From the cell containing the given text, extract its center point as [X, Y] coordinate. 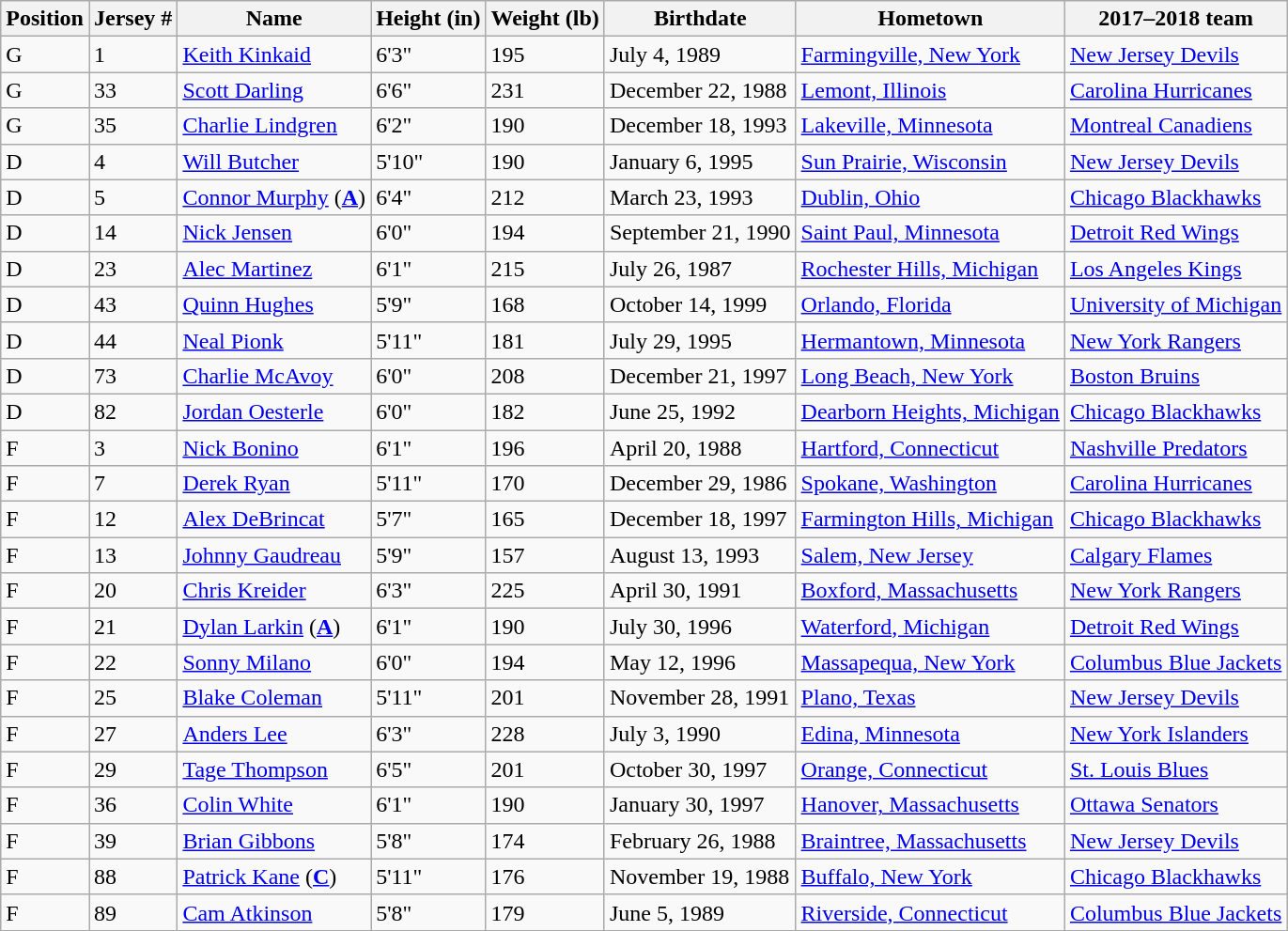
March 23, 1993 [700, 197]
June 5, 1989 [700, 912]
Keith Kinkaid [274, 54]
December 29, 1986 [700, 484]
73 [132, 376]
Riverside, Connecticut [930, 912]
May 12, 1996 [700, 662]
Will Butcher [274, 162]
43 [132, 304]
23 [132, 269]
November 19, 1988 [700, 877]
St. Louis Blues [1175, 769]
Sonny Milano [274, 662]
176 [545, 877]
215 [545, 269]
Colin White [274, 805]
Spokane, Washington [930, 484]
New York Islanders [1175, 734]
January 30, 1997 [700, 805]
36 [132, 805]
Quinn Hughes [274, 304]
Tage Thompson [274, 769]
12 [132, 520]
89 [132, 912]
Weight (lb) [545, 19]
88 [132, 877]
Farmingville, New York [930, 54]
October 14, 1999 [700, 304]
June 25, 1992 [700, 411]
39 [132, 841]
157 [545, 555]
Jordan Oesterle [274, 411]
Dylan Larkin (A) [274, 627]
Anders Lee [274, 734]
Hanover, Massachusetts [930, 805]
29 [132, 769]
Brian Gibbons [274, 841]
September 21, 1990 [700, 233]
6'6" [428, 90]
Orlando, Florida [930, 304]
Boxford, Massachusetts [930, 591]
208 [545, 376]
Braintree, Massachusetts [930, 841]
196 [545, 448]
Buffalo, New York [930, 877]
195 [545, 54]
Lemont, Illinois [930, 90]
170 [545, 484]
Derek Ryan [274, 484]
July 4, 1989 [700, 54]
6'5" [428, 769]
Long Beach, New York [930, 376]
Plano, Texas [930, 698]
October 30, 1997 [700, 769]
5'7" [428, 520]
April 20, 1988 [700, 448]
Dublin, Ohio [930, 197]
2017–2018 team [1175, 19]
Cam Atkinson [274, 912]
3 [132, 448]
179 [545, 912]
6'4" [428, 197]
21 [132, 627]
82 [132, 411]
27 [132, 734]
April 30, 1991 [700, 591]
Patrick Kane (C) [274, 877]
168 [545, 304]
Scott Darling [274, 90]
Chris Kreider [274, 591]
5'10" [428, 162]
13 [132, 555]
Jersey # [132, 19]
Ottawa Senators [1175, 805]
Farmington Hills, Michigan [930, 520]
25 [132, 698]
July 26, 1987 [700, 269]
Height (in) [428, 19]
181 [545, 340]
Boston Bruins [1175, 376]
Alex DeBrincat [274, 520]
Hometown [930, 19]
Rochester Hills, Michigan [930, 269]
6'2" [428, 126]
14 [132, 233]
33 [132, 90]
Nick Jensen [274, 233]
Waterford, Michigan [930, 627]
Dearborn Heights, Michigan [930, 411]
August 13, 1993 [700, 555]
Hartford, Connecticut [930, 448]
Sun Prairie, Wisconsin [930, 162]
225 [545, 591]
November 28, 1991 [700, 698]
Connor Murphy (A) [274, 197]
22 [132, 662]
Johnny Gaudreau [274, 555]
Nashville Predators [1175, 448]
Calgary Flames [1175, 555]
Massapequa, New York [930, 662]
165 [545, 520]
January 6, 1995 [700, 162]
Charlie McAvoy [274, 376]
July 29, 1995 [700, 340]
Alec Martinez [274, 269]
Neal Pionk [274, 340]
5 [132, 197]
Blake Coleman [274, 698]
Saint Paul, Minnesota [930, 233]
Edina, Minnesota [930, 734]
Position [45, 19]
July 30, 1996 [700, 627]
Lakeville, Minnesota [930, 126]
Orange, Connecticut [930, 769]
Salem, New Jersey [930, 555]
December 22, 1988 [700, 90]
174 [545, 841]
4 [132, 162]
Birthdate [700, 19]
Nick Bonino [274, 448]
University of Michigan [1175, 304]
December 18, 1997 [700, 520]
44 [132, 340]
July 3, 1990 [700, 734]
Los Angeles Kings [1175, 269]
Hermantown, Minnesota [930, 340]
228 [545, 734]
December 21, 1997 [700, 376]
1 [132, 54]
Name [274, 19]
Charlie Lindgren [274, 126]
182 [545, 411]
February 26, 1988 [700, 841]
212 [545, 197]
December 18, 1993 [700, 126]
20 [132, 591]
Montreal Canadiens [1175, 126]
35 [132, 126]
7 [132, 484]
231 [545, 90]
